Scan for the cell matching the given text and deliver its [x, y] coordinate at center. 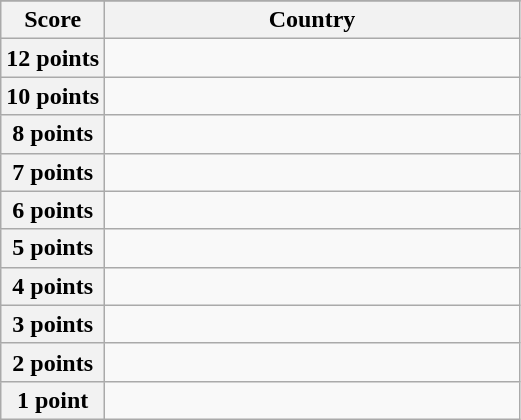
4 points [53, 286]
7 points [53, 172]
5 points [53, 248]
8 points [53, 134]
6 points [53, 210]
10 points [53, 96]
12 points [53, 58]
3 points [53, 324]
1 point [53, 400]
Score [53, 20]
2 points [53, 362]
Country [312, 20]
